Detect which cell encompasses the target text, then output its (X, Y) center coordinate. 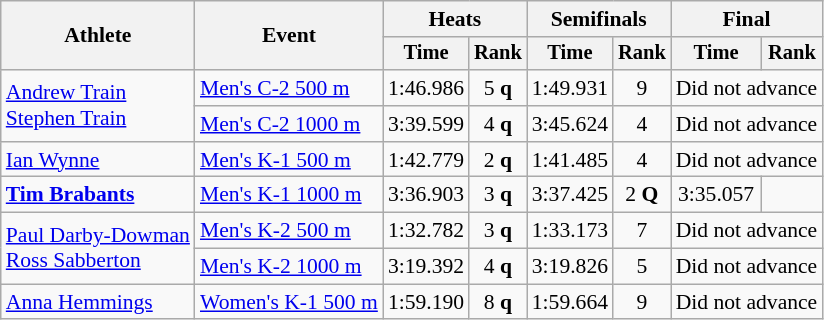
Men's C-2 1000 m (289, 124)
3:37.425 (570, 195)
5 (642, 267)
3:36.903 (426, 195)
Men's K-2 500 m (289, 231)
Heats (455, 19)
Men's K-1 500 m (289, 160)
8 q (498, 302)
1:49.931 (570, 88)
1:59.190 (426, 302)
Andrew TrainStephen Train (98, 106)
3:19.392 (426, 267)
3:45.624 (570, 124)
1:59.664 (570, 302)
1:42.779 (426, 160)
1:33.173 (570, 231)
Men's C-2 500 m (289, 88)
1:32.782 (426, 231)
Paul Darby-DowmanRoss Sabberton (98, 248)
Tim Brabants (98, 195)
Final (747, 19)
Women's K-1 500 m (289, 302)
7 (642, 231)
1:41.485 (570, 160)
Athlete (98, 36)
Event (289, 36)
Men's K-2 1000 m (289, 267)
3:39.599 (426, 124)
1:46.986 (426, 88)
2 q (498, 160)
2 Q (642, 195)
Semifinals (599, 19)
3:35.057 (716, 195)
5 q (498, 88)
3:19.826 (570, 267)
Ian Wynne (98, 160)
Men's K-1 1000 m (289, 195)
Anna Hemmings (98, 302)
